Pinpoint the cell where the given text exists, returning its [X, Y] midpoint coordinate. 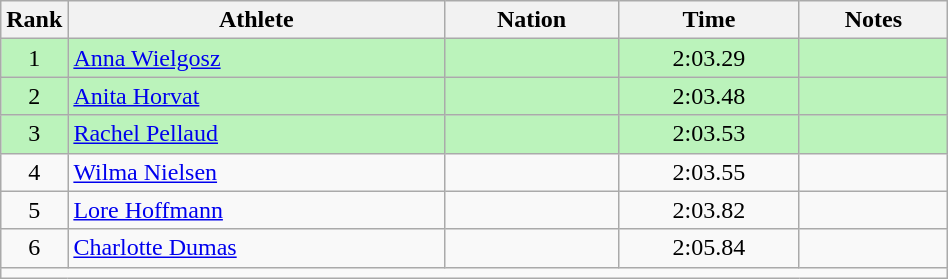
Charlotte Dumas [256, 248]
Athlete [256, 20]
Wilma Nielsen [256, 172]
5 [34, 210]
2:03.82 [708, 210]
2 [34, 96]
Anita Horvat [256, 96]
1 [34, 58]
Anna Wielgosz [256, 58]
2:03.29 [708, 58]
2:03.53 [708, 134]
2:03.48 [708, 96]
2:03.55 [708, 172]
Lore Hoffmann [256, 210]
Rank [34, 20]
Notes [873, 20]
3 [34, 134]
Nation [532, 20]
2:05.84 [708, 248]
Rachel Pellaud [256, 134]
6 [34, 248]
4 [34, 172]
Time [708, 20]
